Detect which cell encompasses the target text, then output its (X, Y) center coordinate. 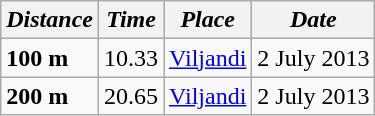
Distance (50, 20)
Date (314, 20)
200 m (50, 96)
100 m (50, 58)
20.65 (130, 96)
Place (208, 20)
Time (130, 20)
10.33 (130, 58)
